Pinpoint the cell where the given text exists, returning its [x, y] midpoint coordinate. 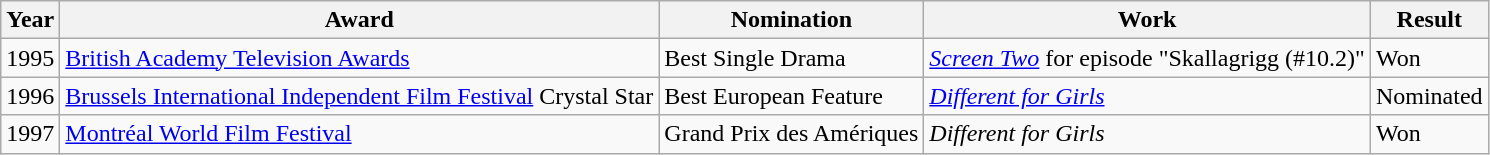
1995 [30, 58]
Result [1429, 20]
Award [360, 20]
Year [30, 20]
Grand Prix des Amériques [792, 134]
Work [1148, 20]
Best Single Drama [792, 58]
British Academy Television Awards [360, 58]
Best European Feature [792, 96]
Nomination [792, 20]
Montréal World Film Festival [360, 134]
1997 [30, 134]
Brussels International Independent Film Festival Crystal Star [360, 96]
Nominated [1429, 96]
1996 [30, 96]
Screen Two for episode "Skallagrigg (#10.2)" [1148, 58]
